Search for the cell housing the specified text and yield its (X, Y) center coordinate. 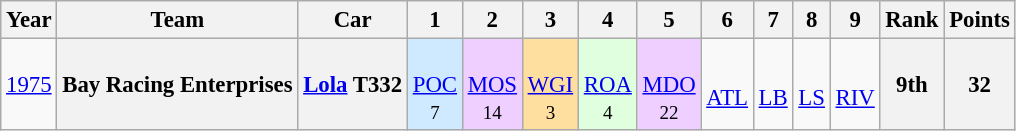
Team (178, 20)
POC7 (434, 85)
MOS14 (492, 85)
LS (812, 85)
LB (773, 85)
6 (727, 20)
7 (773, 20)
RIV (855, 85)
9th (912, 85)
1975 (29, 85)
MDO22 (669, 85)
ATL (727, 85)
Year (29, 20)
ROA4 (608, 85)
3 (550, 20)
4 (608, 20)
Bay Racing Enterprises (178, 85)
5 (669, 20)
WGI3 (550, 85)
Rank (912, 20)
2 (492, 20)
1 (434, 20)
9 (855, 20)
Points (980, 20)
8 (812, 20)
32 (980, 85)
Car (353, 20)
Lola T332 (353, 85)
